Determine the [x, y] coordinate at the center of the cell enclosing the given text.  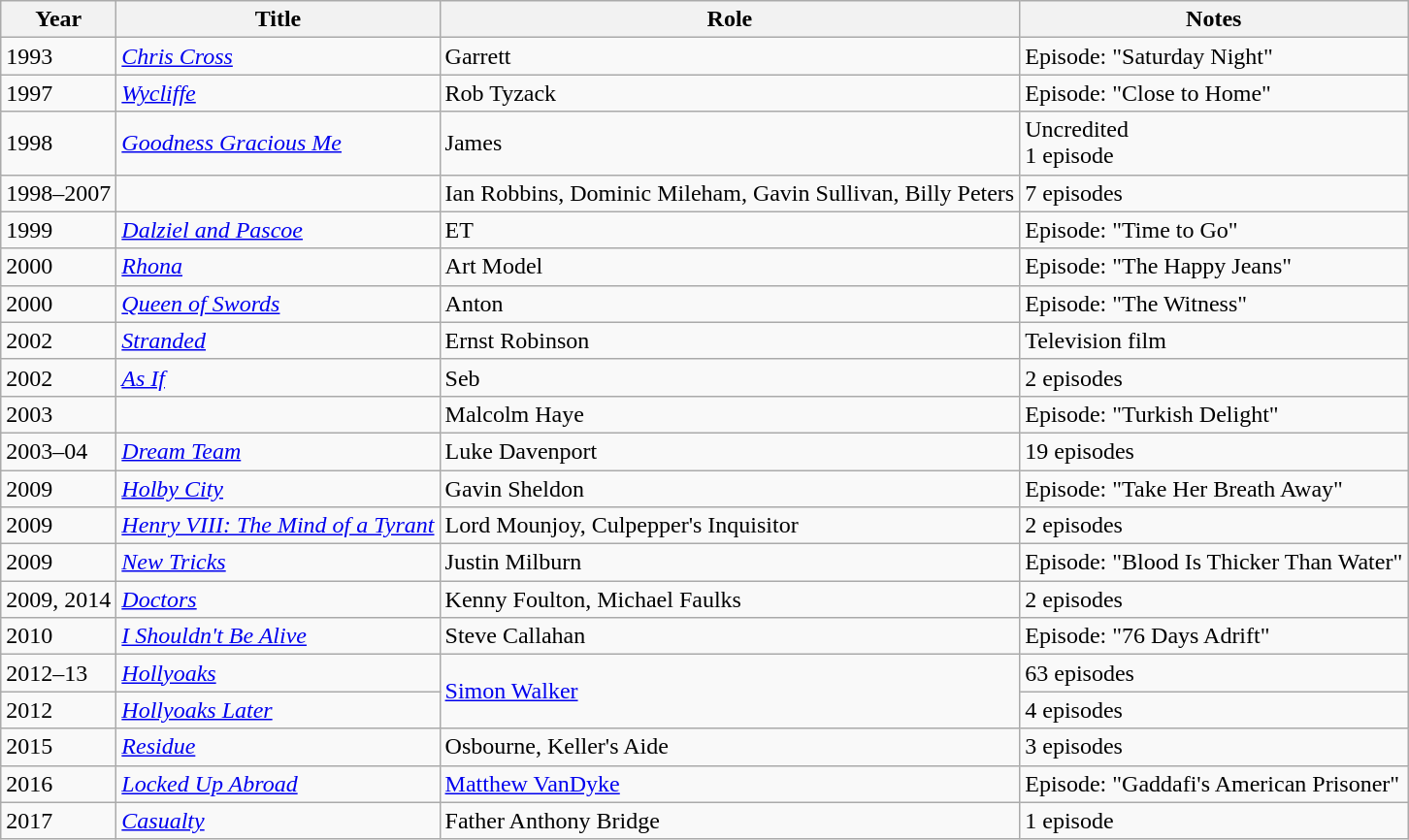
James [730, 144]
Episode: "Saturday Night" [1214, 56]
63 episodes [1214, 673]
Dalziel and Pascoe [278, 230]
2003–04 [58, 451]
Malcolm Haye [730, 414]
Steve Callahan [730, 636]
Stranded [278, 340]
Episode: "Gaddafi's American Prisoner" [1214, 784]
Goodness Gracious Me [278, 144]
Residue [278, 747]
Television film [1214, 340]
Father Anthony Bridge [730, 821]
Justin Milburn [730, 563]
Episode: "Time to Go" [1214, 230]
4 episodes [1214, 710]
3 episodes [1214, 747]
Role [730, 19]
Anton [730, 304]
1999 [58, 230]
New Tricks [278, 563]
Doctors [278, 599]
1998–2007 [58, 193]
2016 [58, 784]
Episode: "Turkish Delight" [1214, 414]
Dream Team [278, 451]
1 episode [1214, 821]
2017 [58, 821]
1993 [58, 56]
Episode: "Close to Home" [1214, 93]
Garrett [730, 56]
Art Model [730, 267]
I Shouldn't Be Alive [278, 636]
Locked Up Abroad [278, 784]
Episode: "Blood Is Thicker Than Water" [1214, 563]
2012 [58, 710]
Episode: "76 Days Adrift" [1214, 636]
Rob Tyzack [730, 93]
Osbourne, Keller's Aide [730, 747]
Lord Mounjoy, Culpepper's Inquisitor [730, 526]
Queen of Swords [278, 304]
Henry VIII: The Mind of a Tyrant [278, 526]
Seb [730, 377]
Episode: "The Happy Jeans" [1214, 267]
Rhona [278, 267]
Hollyoaks Later [278, 710]
2015 [58, 747]
Uncredited1 episode [1214, 144]
2012–13 [58, 673]
Notes [1214, 19]
Simon Walker [730, 692]
Hollyoaks [278, 673]
Title [278, 19]
7 episodes [1214, 193]
Chris Cross [278, 56]
Ernst Robinson [730, 340]
Episode: "Take Her Breath Away" [1214, 488]
1998 [58, 144]
Luke Davenport [730, 451]
Casualty [278, 821]
Gavin Sheldon [730, 488]
Year [58, 19]
Wycliffe [278, 93]
Holby City [278, 488]
ET [730, 230]
1997 [58, 93]
2003 [58, 414]
19 episodes [1214, 451]
Episode: "The Witness" [1214, 304]
Kenny Foulton, Michael Faulks [730, 599]
2010 [58, 636]
Matthew VanDyke [730, 784]
Ian Robbins, Dominic Mileham, Gavin Sullivan, Billy Peters [730, 193]
As If [278, 377]
2009, 2014 [58, 599]
